Determine the [X, Y] coordinate at the center of the cell enclosing the given text.  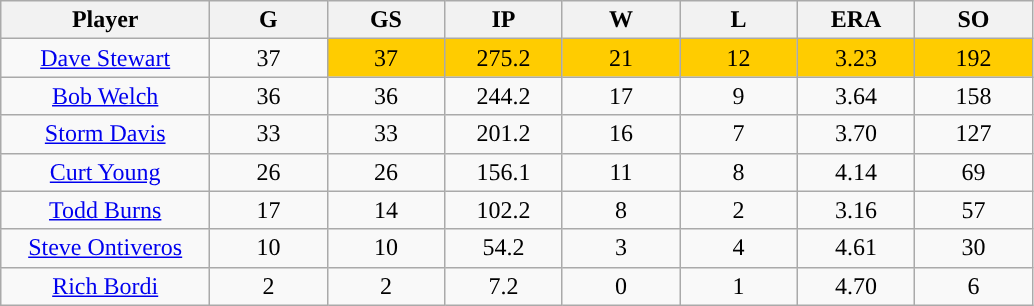
GS [386, 20]
Bob Welch [106, 96]
Player [106, 20]
Dave Stewart [106, 58]
3.16 [856, 210]
30 [974, 248]
ERA [856, 20]
1 [739, 286]
Todd Burns [106, 210]
3.70 [856, 134]
Steve Ontiveros [106, 248]
102.2 [504, 210]
57 [974, 210]
L [739, 20]
275.2 [504, 58]
7.2 [504, 286]
14 [386, 210]
IP [504, 20]
4 [739, 248]
Rich Bordi [106, 286]
4.70 [856, 286]
21 [621, 58]
3.64 [856, 96]
0 [621, 286]
192 [974, 58]
3.23 [856, 58]
6 [974, 286]
9 [739, 96]
158 [974, 96]
127 [974, 134]
156.1 [504, 172]
16 [621, 134]
3 [621, 248]
W [621, 20]
12 [739, 58]
11 [621, 172]
SO [974, 20]
244.2 [504, 96]
G [269, 20]
7 [739, 134]
201.2 [504, 134]
69 [974, 172]
4.61 [856, 248]
Storm Davis [106, 134]
Curt Young [106, 172]
54.2 [504, 248]
4.14 [856, 172]
